Capture the cell that displays the provided text and extract its (X, Y) central coordinate. 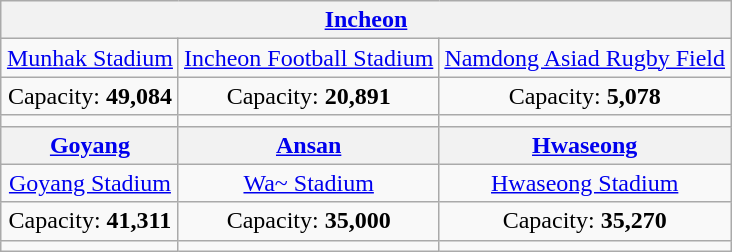
Hwaseong (585, 145)
Hwaseong Stadium (585, 183)
Namdong Asiad Rugby Field (585, 58)
Goyang Stadium (90, 183)
Capacity: 41,311 (90, 221)
Incheon Football Stadium (308, 58)
Capacity: 49,084 (90, 96)
Munhak Stadium (90, 58)
Wa~ Stadium (308, 183)
Incheon (366, 20)
Capacity: 35,270 (585, 221)
Capacity: 35,000 (308, 221)
Capacity: 20,891 (308, 96)
Goyang (90, 145)
Capacity: 5,078 (585, 96)
Ansan (308, 145)
